Output the (X, Y) coordinate of the center of the cell containing the given text.  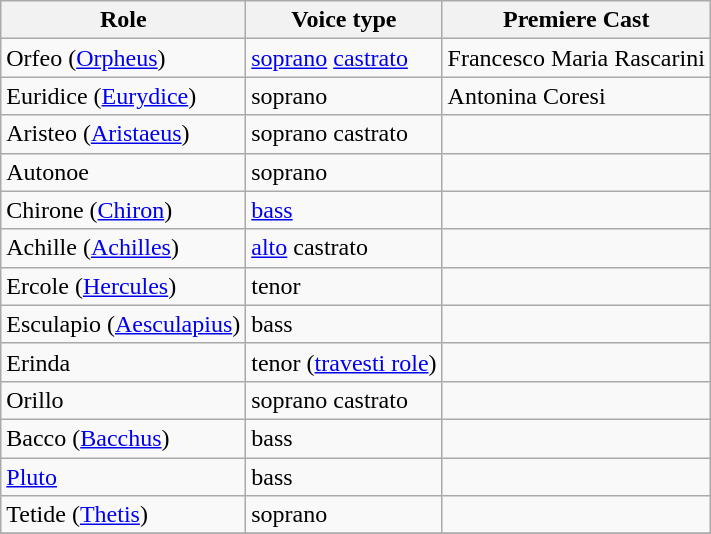
Euridice (Eurydice) (124, 96)
Premiere Cast (576, 20)
Antonina Coresi (576, 96)
Autonoe (124, 172)
Ercole (Hercules) (124, 286)
Tetide (Thetis) (124, 515)
Aristeo (Aristaeus) (124, 134)
Bacco (Bacchus) (124, 438)
Pluto (124, 477)
Francesco Maria Rascarini (576, 58)
tenor (travesti role) (344, 362)
Orfeo (Orpheus) (124, 58)
Chirone (Chiron) (124, 210)
Role (124, 20)
alto castrato (344, 248)
Erinda (124, 362)
tenor (344, 286)
Esculapio (Aesculapius) (124, 324)
Voice type (344, 20)
Orillo (124, 400)
Achille (Achilles) (124, 248)
